Find where the given text appears and provide that cell's center as [X, Y] coordinate. 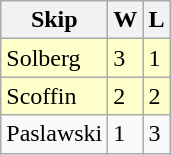
L [156, 20]
Skip [54, 20]
W [126, 20]
Solberg [54, 58]
Paslawski [54, 134]
Scoffin [54, 96]
